For the text-containing cell, return its midpoint in [x, y] coordinate format. 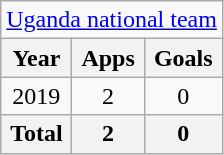
Uganda national team [112, 20]
Total [36, 134]
Goals [183, 58]
Apps [108, 58]
2019 [36, 96]
Year [36, 58]
